Pinpoint the cell where the given text exists, returning its [X, Y] midpoint coordinate. 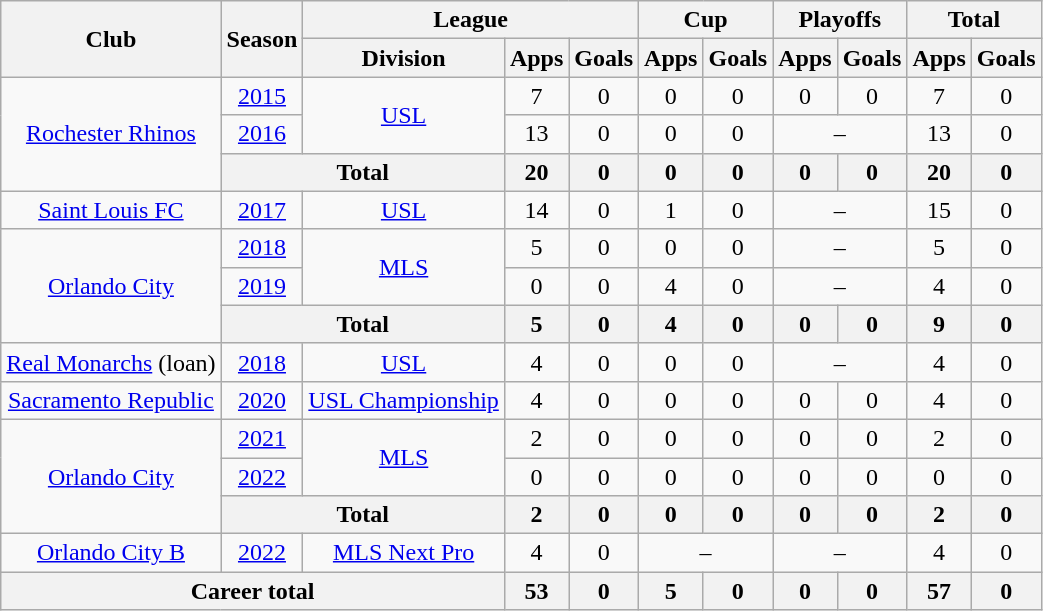
Season [262, 39]
Sacramento Republic [111, 400]
Orlando City B [111, 553]
9 [939, 324]
14 [536, 210]
Division [404, 58]
MLS Next Pro [404, 553]
15 [939, 210]
2021 [262, 438]
1 [671, 210]
57 [939, 591]
2015 [262, 96]
USL Championship [404, 400]
2016 [262, 134]
Rochester Rhinos [111, 134]
Real Monarchs (loan) [111, 362]
2020 [262, 400]
2017 [262, 210]
League [471, 20]
Playoffs [840, 20]
Club [111, 39]
2019 [262, 286]
Saint Louis FC [111, 210]
53 [536, 591]
Career total [253, 591]
Cup [706, 20]
